Search for the cell housing the specified text and yield its [X, Y] center coordinate. 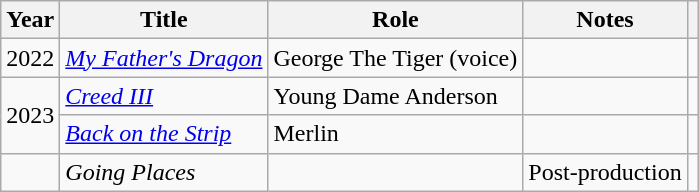
Post-production [605, 172]
My Father's Dragon [164, 58]
Merlin [396, 134]
George The Tiger (voice) [396, 58]
Back on the Strip [164, 134]
Going Places [164, 172]
Title [164, 20]
2022 [30, 58]
Creed III [164, 96]
2023 [30, 115]
Role [396, 20]
Young Dame Anderson [396, 96]
Year [30, 20]
Notes [605, 20]
